Capture the cell that displays the provided text and extract its [x, y] central coordinate. 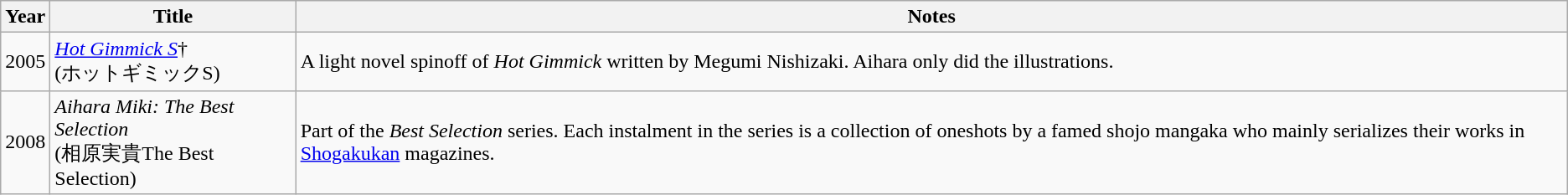
Aihara Miki: The Best Selection(相原実貴The Best Selection) [173, 142]
Year [25, 17]
2008 [25, 142]
Title [173, 17]
2005 [25, 62]
A light novel spinoff of Hot Gimmick written by Megumi Nishizaki. Aihara only did the illustrations. [931, 62]
Notes [931, 17]
Hot Gimmick S†(ホットギミックS) [173, 62]
